Output the (X, Y) coordinate of the center of the cell containing the given text.  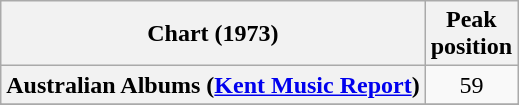
Chart (1973) (213, 34)
Australian Albums (Kent Music Report) (213, 85)
Peakposition (471, 34)
59 (471, 85)
